Locate the cell with the specified text and output its (X, Y) center coordinate. 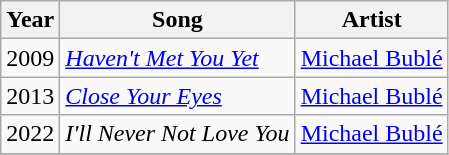
2013 (30, 96)
Year (30, 20)
Artist (372, 20)
Close Your Eyes (178, 96)
Song (178, 20)
2022 (30, 134)
Haven't Met You Yet (178, 58)
I'll Never Not Love You (178, 134)
2009 (30, 58)
